From the cell containing the given text, extract its center point as [x, y] coordinate. 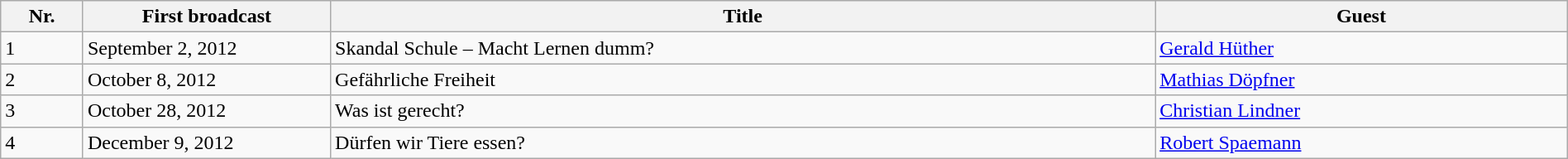
3 [42, 111]
2 [42, 79]
Robert Spaemann [1361, 142]
September 2, 2012 [207, 48]
Gerald Hüther [1361, 48]
Dürfen wir Tiere essen? [743, 142]
Gefährliche Freiheit [743, 79]
Christian Lindner [1361, 111]
Nr. [42, 17]
1 [42, 48]
Title [743, 17]
4 [42, 142]
October 28, 2012 [207, 111]
Was ist gerecht? [743, 111]
First broadcast [207, 17]
Mathias Döpfner [1361, 79]
December 9, 2012 [207, 142]
Skandal Schule – Macht Lernen dumm? [743, 48]
October 8, 2012 [207, 79]
Guest [1361, 17]
